Capture the cell that displays the provided text and extract its (x, y) central coordinate. 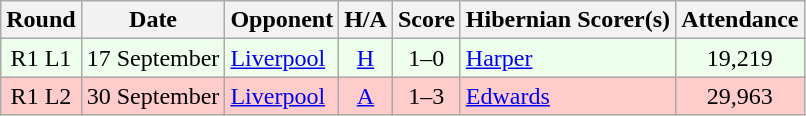
Opponent (282, 20)
17 September (153, 58)
Date (153, 20)
Attendance (740, 20)
H/A (366, 20)
Score (426, 20)
30 September (153, 96)
Harper (568, 58)
Edwards (568, 96)
Round (41, 20)
1–0 (426, 58)
29,963 (740, 96)
1–3 (426, 96)
A (366, 96)
19,219 (740, 58)
Hibernian Scorer(s) (568, 20)
R1 L1 (41, 58)
R1 L2 (41, 96)
H (366, 58)
